Detect which cell encompasses the target text, then output its (X, Y) center coordinate. 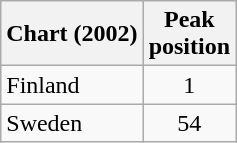
Finland (72, 85)
Chart (2002) (72, 34)
Peakposition (189, 34)
Sweden (72, 123)
1 (189, 85)
54 (189, 123)
